Pinpoint the cell where the given text exists, returning its [x, y] midpoint coordinate. 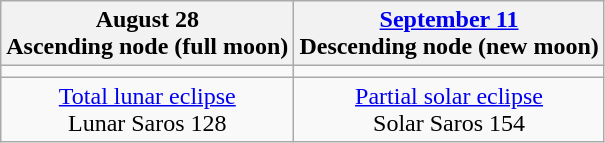
Partial solar eclipseSolar Saros 154 [449, 110]
Total lunar eclipseLunar Saros 128 [148, 110]
September 11Descending node (new moon) [449, 34]
August 28Ascending node (full moon) [148, 34]
